Pinpoint the cell where the given text exists, returning its (x, y) midpoint coordinate. 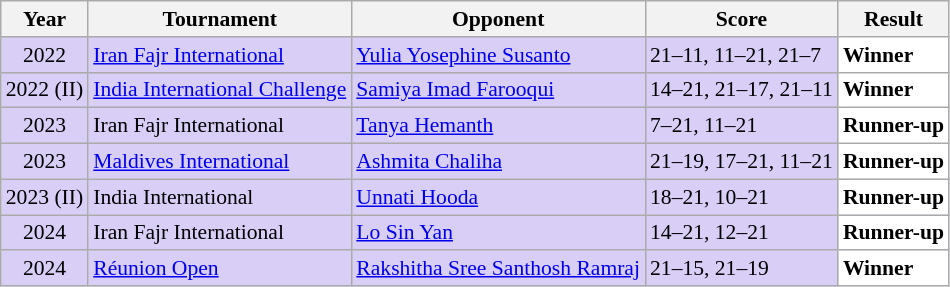
Maldives International (220, 162)
Tournament (220, 19)
Unnati Hooda (498, 197)
India International Challenge (220, 90)
Samiya Imad Farooqui (498, 90)
Year (44, 19)
Tanya Hemanth (498, 126)
21–19, 17–21, 11–21 (742, 162)
Yulia Yosephine Susanto (498, 55)
Result (894, 19)
India International (220, 197)
21–11, 11–21, 21–7 (742, 55)
Opponent (498, 19)
2022 (II) (44, 90)
14–21, 21–17, 21–11 (742, 90)
Score (742, 19)
21–15, 21–19 (742, 269)
Réunion Open (220, 269)
Ashmita Chaliha (498, 162)
2023 (II) (44, 197)
2022 (44, 55)
14–21, 12–21 (742, 233)
Lo Sin Yan (498, 233)
7–21, 11–21 (742, 126)
18–21, 10–21 (742, 197)
Rakshitha Sree Santhosh Ramraj (498, 269)
